Pinpoint the cell where the given text exists, returning its (x, y) midpoint coordinate. 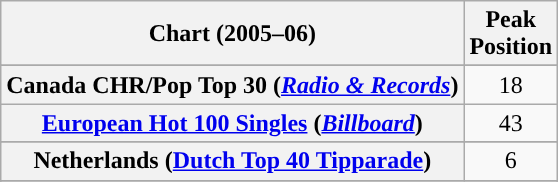
43 (511, 123)
18 (511, 85)
Canada CHR/Pop Top 30 (Radio & Records) (232, 85)
Chart (2005–06) (232, 34)
PeakPosition (511, 34)
European Hot 100 Singles (Billboard) (232, 123)
Netherlands (Dutch Top 40 Tipparade) (232, 161)
6 (511, 161)
